Return (x, y) of the center of cell containing provided text 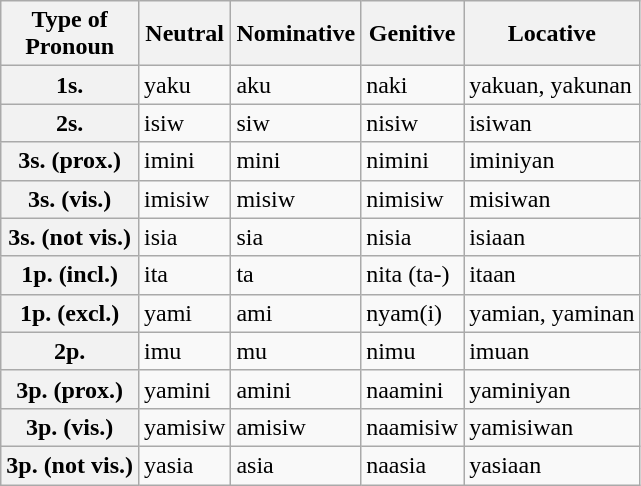
ami (296, 313)
misiwan (552, 199)
2p. (70, 351)
nisiw (412, 123)
nita (ta-) (412, 275)
1s. (70, 85)
naki (412, 85)
misiw (296, 199)
Type of Pronoun (70, 34)
ta (296, 275)
2s. (70, 123)
yamisiw (184, 427)
nimu (412, 351)
1p. (incl.) (70, 275)
Nominative (296, 34)
3p. (prox.) (70, 389)
3p. (not vis.) (70, 465)
yasiaan (552, 465)
imisiw (184, 199)
3s. (prox.) (70, 161)
yaminiyan (552, 389)
yami (184, 313)
nimisiw (412, 199)
yaku (184, 85)
yamian, yaminan (552, 313)
naamini (412, 389)
aku (296, 85)
Locative (552, 34)
naamisiw (412, 427)
3s. (vis.) (70, 199)
Genitive (412, 34)
nyam(i) (412, 313)
Neutral (184, 34)
itaan (552, 275)
1p. (excl.) (70, 313)
siw (296, 123)
naasia (412, 465)
sia (296, 237)
yamisiwan (552, 427)
imu (184, 351)
isiwan (552, 123)
isia (184, 237)
amini (296, 389)
amisiw (296, 427)
isiw (184, 123)
imuan (552, 351)
nisia (412, 237)
yasia (184, 465)
mu (296, 351)
ita (184, 275)
nimini (412, 161)
3p. (vis.) (70, 427)
iminiyan (552, 161)
imini (184, 161)
mini (296, 161)
isiaan (552, 237)
yamini (184, 389)
asia (296, 465)
yakuan, yakunan (552, 85)
3s. (not vis.) (70, 237)
